Provide the (X, Y) coordinate of the cell's center where the given text is located.  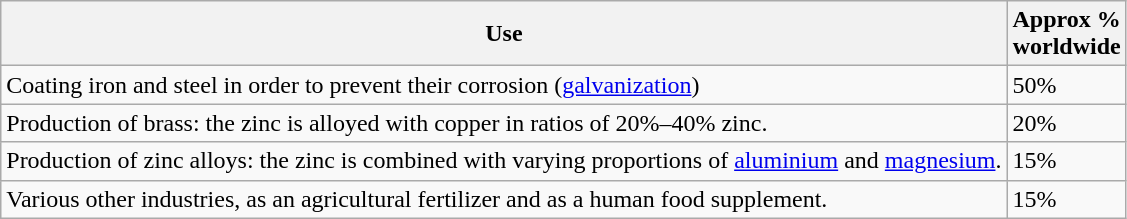
Various other industries, as an agricultural fertilizer and as a human food supplement. (504, 199)
20% (1066, 123)
Coating iron and steel in order to prevent their corrosion (galvanization) (504, 85)
Production of zinc alloys: the zinc is combined with varying proportions of aluminium and magnesium. (504, 161)
50% (1066, 85)
Use (504, 34)
Approx %worldwide (1066, 34)
Production of brass: the zinc is alloyed with copper in ratios of 20%–40% zinc. (504, 123)
